Detect which cell encompasses the target text, then output its (x, y) center coordinate. 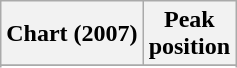
Peakposition (189, 34)
Chart (2007) (72, 34)
